Identify which cell holds the provided text, then report its (x, y) central coordinate. 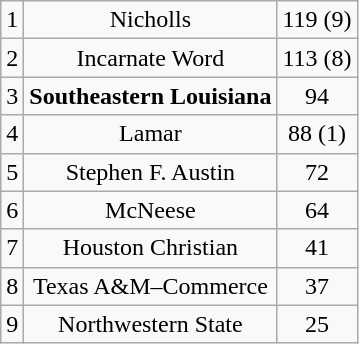
Northwestern State (150, 324)
7 (12, 248)
94 (317, 96)
McNeese (150, 210)
64 (317, 210)
9 (12, 324)
88 (1) (317, 134)
119 (9) (317, 20)
2 (12, 58)
37 (317, 286)
25 (317, 324)
3 (12, 96)
41 (317, 248)
Incarnate Word (150, 58)
Lamar (150, 134)
5 (12, 172)
Texas A&M–Commerce (150, 286)
Stephen F. Austin (150, 172)
72 (317, 172)
Houston Christian (150, 248)
Nicholls (150, 20)
8 (12, 286)
6 (12, 210)
1 (12, 20)
4 (12, 134)
Southeastern Louisiana (150, 96)
113 (8) (317, 58)
